Pinpoint the cell where the given text exists, returning its [x, y] midpoint coordinate. 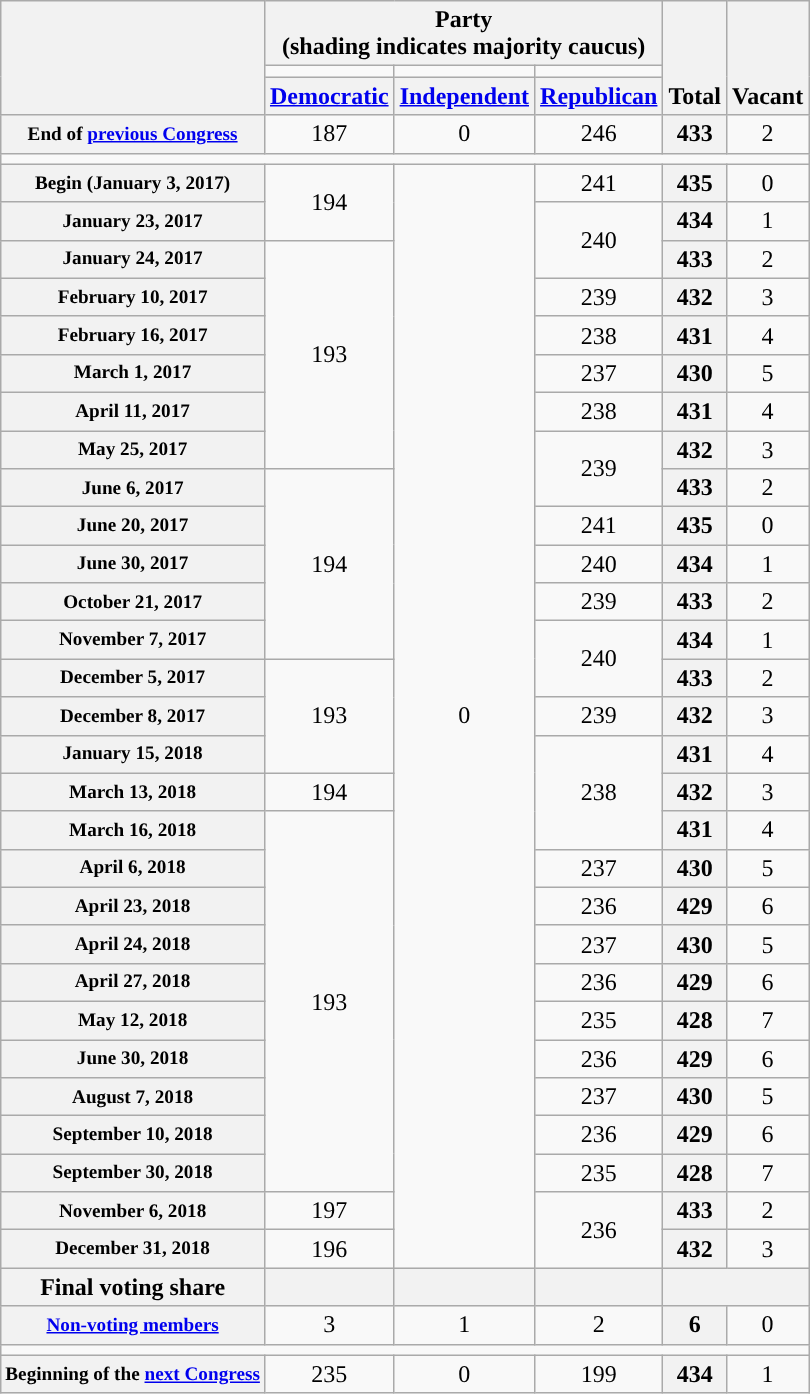
January 23, 2017 [133, 221]
May 12, 2018 [133, 1020]
February 16, 2017 [133, 335]
April 27, 2018 [133, 982]
June 30, 2017 [133, 564]
197 [329, 1211]
February 10, 2017 [133, 297]
Non-voting members [133, 1325]
Begin (January 3, 2017) [133, 183]
Total [695, 58]
March 13, 2018 [133, 792]
Democratic [329, 96]
187 [329, 134]
Party (shading indicates majority caucus) [464, 34]
June 30, 2018 [133, 1059]
November 7, 2017 [133, 640]
Republican [599, 96]
199 [599, 1374]
196 [329, 1249]
September 10, 2018 [133, 1135]
April 6, 2018 [133, 868]
May 25, 2017 [133, 449]
Vacant [768, 58]
November 6, 2018 [133, 1211]
March 1, 2017 [133, 373]
End of previous Congress [133, 134]
December 31, 2018 [133, 1249]
December 8, 2017 [133, 716]
June 20, 2017 [133, 526]
246 [599, 134]
April 24, 2018 [133, 944]
April 23, 2018 [133, 906]
September 30, 2018 [133, 1173]
Beginning of the next Congress [133, 1374]
December 5, 2017 [133, 678]
October 21, 2017 [133, 602]
Final voting share [133, 1287]
June 6, 2017 [133, 488]
January 15, 2018 [133, 754]
August 7, 2018 [133, 1097]
April 11, 2017 [133, 411]
March 16, 2018 [133, 830]
January 24, 2017 [133, 259]
Independent [464, 96]
